Locate the cell with the specified text and output its [x, y] center coordinate. 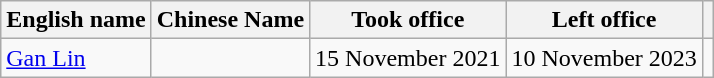
15 November 2021 [408, 58]
10 November 2023 [604, 58]
Gan Lin [76, 58]
Left office [604, 20]
Chinese Name [230, 20]
English name [76, 20]
Took office [408, 20]
